Search for the cell housing the specified text and yield its [x, y] center coordinate. 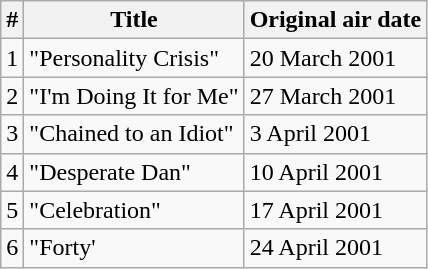
Original air date [336, 20]
6 [12, 248]
5 [12, 210]
Title [134, 20]
"I'm Doing It for Me" [134, 96]
2 [12, 96]
1 [12, 58]
4 [12, 172]
# [12, 20]
20 March 2001 [336, 58]
3 [12, 134]
"Forty' [134, 248]
"Chained to an Idiot" [134, 134]
"Personality Crisis" [134, 58]
"Desperate Dan" [134, 172]
10 April 2001 [336, 172]
27 March 2001 [336, 96]
"Celebration" [134, 210]
3 April 2001 [336, 134]
24 April 2001 [336, 248]
17 April 2001 [336, 210]
